Find where the given text appears and provide that cell's center as [X, Y] coordinate. 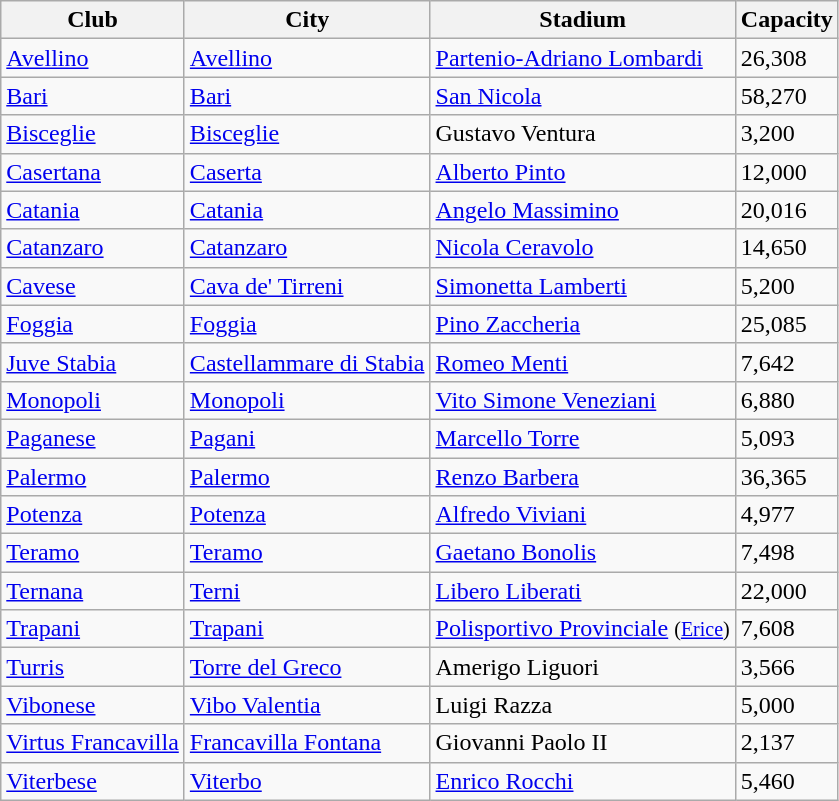
Pagani [307, 438]
14,650 [786, 248]
Romeo Menti [582, 362]
Ternana [93, 591]
Turris [93, 667]
26,308 [786, 58]
25,085 [786, 324]
Capacity [786, 20]
City [307, 20]
22,000 [786, 591]
Renzo Barbera [582, 477]
4,977 [786, 515]
7,498 [786, 553]
Paganese [93, 438]
Alberto Pinto [582, 172]
Virtus Francavilla [93, 743]
Giovanni Paolo II [582, 743]
6,880 [786, 400]
Cavese [93, 286]
Alfredo Viviani [582, 515]
Viterbo [307, 781]
5,200 [786, 286]
Francavilla Fontana [307, 743]
Amerigo Liguori [582, 667]
Club [93, 20]
36,365 [786, 477]
2,137 [786, 743]
5,460 [786, 781]
Terni [307, 591]
Gustavo Ventura [582, 134]
Nicola Ceravolo [582, 248]
Polisportivo Provinciale (Erice) [582, 629]
Vibo Valentia [307, 705]
Torre del Greco [307, 667]
Angelo Massimino [582, 210]
Caserta [307, 172]
San Nicola [582, 96]
Marcello Torre [582, 438]
7,608 [786, 629]
Juve Stabia [93, 362]
Luigi Razza [582, 705]
Casertana [93, 172]
7,642 [786, 362]
Libero Liberati [582, 591]
Castellammare di Stabia [307, 362]
5,000 [786, 705]
5,093 [786, 438]
Vibonese [93, 705]
Vito Simone Veneziani [582, 400]
Enrico Rocchi [582, 781]
20,016 [786, 210]
Viterbese [93, 781]
Simonetta Lamberti [582, 286]
3,200 [786, 134]
3,566 [786, 667]
Partenio-Adriano Lombardi [582, 58]
Pino Zaccheria [582, 324]
Cava de' Tirreni [307, 286]
Stadium [582, 20]
Gaetano Bonolis [582, 553]
58,270 [786, 96]
12,000 [786, 172]
